Determine the [X, Y] coordinate at the center of the cell enclosing the given text.  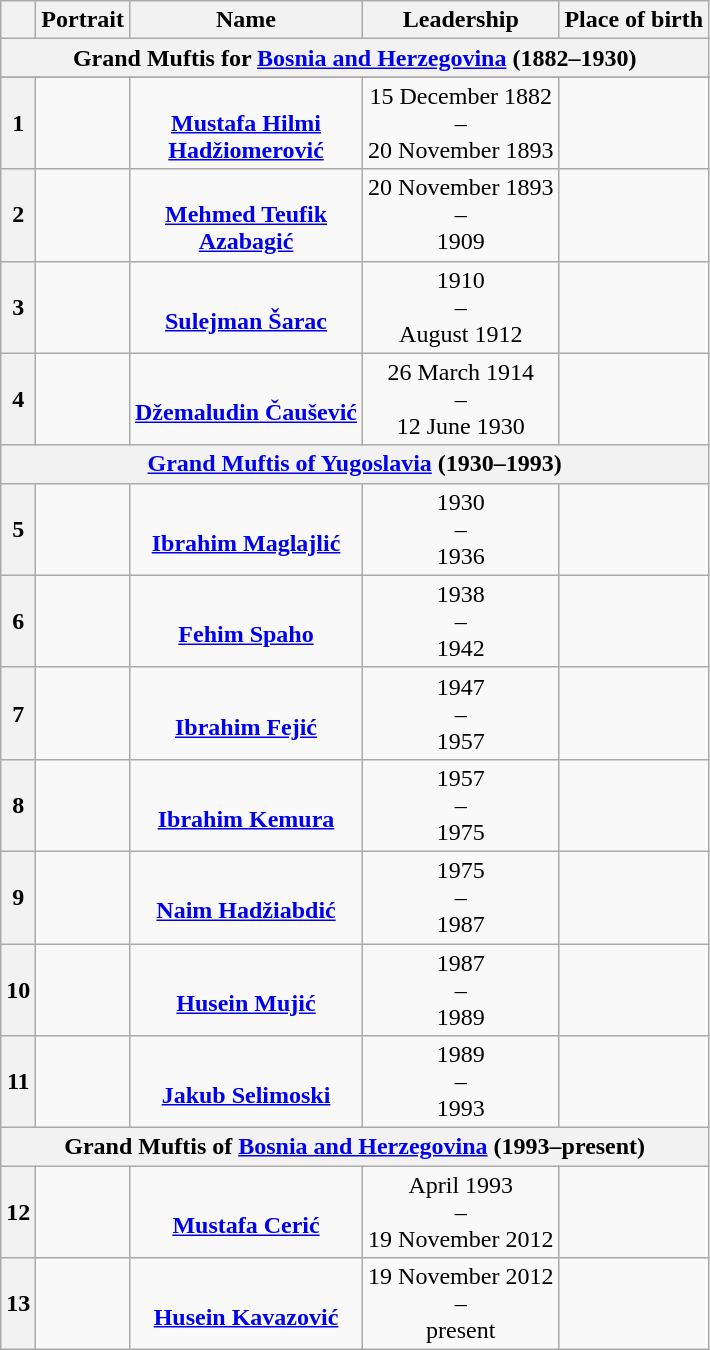
12 [18, 1212]
3 [18, 307]
1947–1957 [461, 713]
1989–1993 [461, 1082]
Grand Muftis of Bosnia and Herzegovina (1993–present) [355, 1147]
Mustafa HilmiHadžiomerović [246, 123]
Sulejman Šarac [246, 307]
1 [18, 123]
26 March 1914–12 June 1930 [461, 399]
19 November 2012–present [461, 1304]
1938–1942 [461, 621]
1957–1975 [461, 805]
Jakub Selimoski [246, 1082]
Grand Muftis of Yugoslavia (1930–1993) [355, 464]
7 [18, 713]
Naim Hadžiabdić [246, 897]
11 [18, 1082]
Husein Mujić [246, 990]
1910–August 1912 [461, 307]
Mehmed TeufikAzabagić [246, 215]
Leadership [461, 20]
6 [18, 621]
Džemaludin Čaušević [246, 399]
20 November 1893–1909 [461, 215]
2 [18, 215]
Place of birth [634, 20]
Fehim Spaho [246, 621]
April 1993–19 November 2012 [461, 1212]
Husein Kavazović [246, 1304]
15 December 1882–20 November 1893 [461, 123]
13 [18, 1304]
Mustafa Cerić [246, 1212]
Name [246, 20]
4 [18, 399]
8 [18, 805]
Ibrahim Kemura [246, 805]
Portrait [83, 20]
Grand Muftis for Bosnia and Herzegovina (1882–1930) [355, 58]
10 [18, 990]
1987–1989 [461, 990]
Ibrahim Maglajlić [246, 529]
5 [18, 529]
9 [18, 897]
1975–1987 [461, 897]
1930–1936 [461, 529]
Ibrahim Fejić [246, 713]
